Capture the cell that displays the provided text and extract its [X, Y] central coordinate. 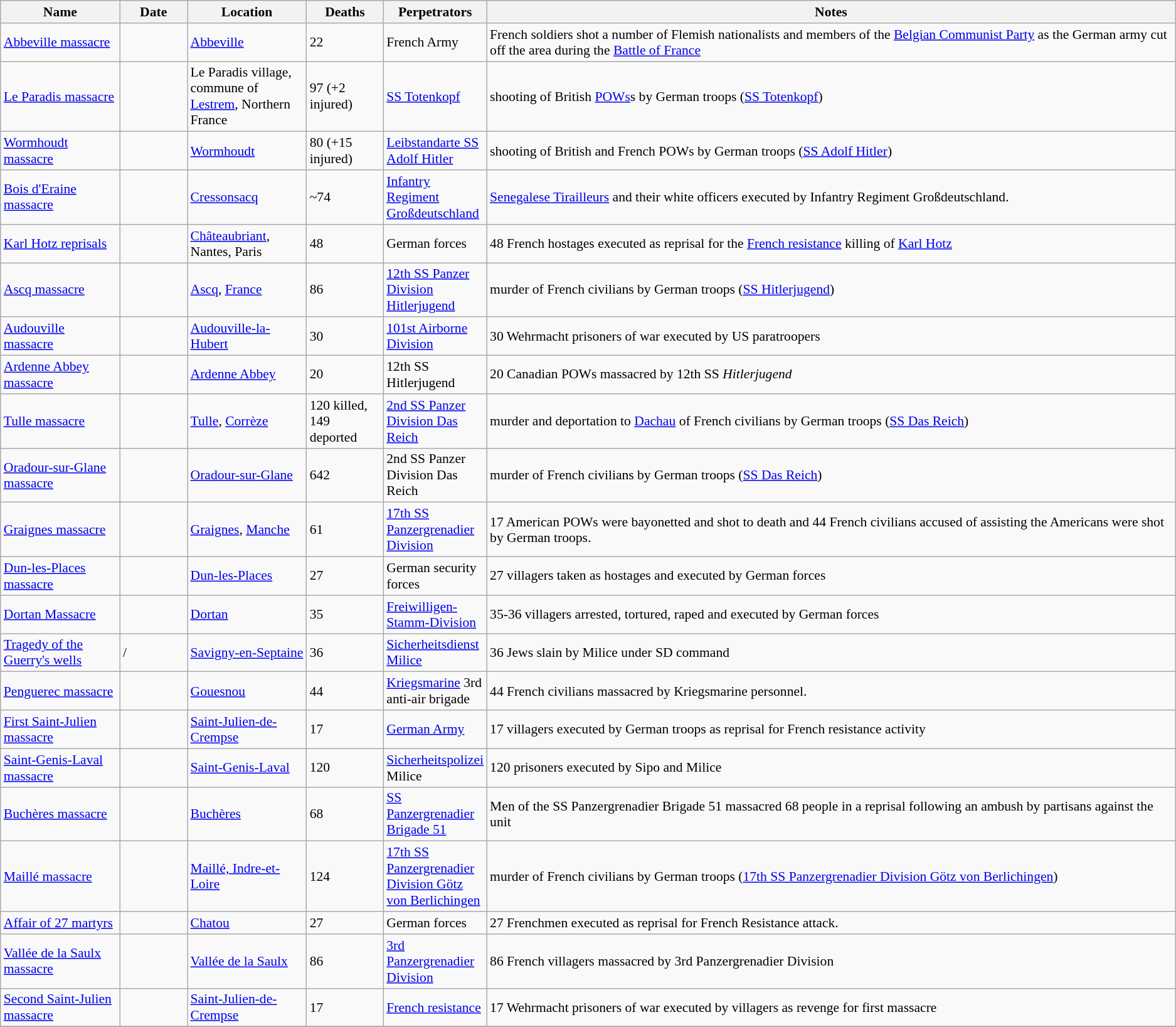
Maillé, Indre-et-Loire [246, 876]
Le Paradis village, commune of Lestrem, Northern France [246, 97]
27 villagers taken as hostages and executed by German forces [831, 576]
Dun-les-Places [246, 576]
44 [345, 691]
36 Jews slain by Milice under SD command [831, 652]
French resistance [435, 1008]
Location [246, 12]
97 (+2 injured) [345, 97]
Cressonsacq [246, 197]
48 French hostages executed as reprisal for the French resistance killing of Karl Hotz [831, 243]
Audouville-la-Hubert [246, 336]
12th SS Hitlerjugend [435, 375]
22 [345, 43]
Audouville massacre [60, 336]
Infantry Regiment Großdeutschland [435, 197]
Senegalese Tirailleurs and their white officers executed by Infantry Regiment Großdeutschland. [831, 197]
Graignes, Manche [246, 529]
Notes [831, 12]
12th SS Panzer Division Hitlerjugend [435, 290]
Freiwilligen-Stamm-Division [435, 615]
murder and deportation to Dachau of French civilians by German troops (SS Das Reich) [831, 422]
Deaths [345, 12]
SS Totenkopf [435, 97]
17th SS Panzergrenadier Division Götz von Berlichingen [435, 876]
61 [345, 529]
German Army [435, 729]
68 [345, 814]
German security forces [435, 576]
shooting of British POWss by German troops (SS Totenkopf) [831, 97]
124 [345, 876]
Tulle, Corrèze [246, 422]
Savigny-en-Septaine [246, 652]
Ascq, France [246, 290]
17 villagers executed by German troops as reprisal for French resistance activity [831, 729]
20 Canadian POWs massacred by 12th SS Hitlerjugend [831, 375]
Bois d'Eraine massacre [60, 197]
/ [154, 652]
Chatou [246, 923]
17 American POWs were bayonetted and shot to death and 44 French civilians accused of assisting the Americans were shot by German troops. [831, 529]
Dortan Massacre [60, 615]
30 Wehrmacht prisoners of war executed by US paratroopers [831, 336]
120 [345, 768]
Tragedy of the Guerry's wells [60, 652]
Ardenne Abbey [246, 375]
35 [345, 615]
Buchères [246, 814]
murder of French civilians by German troops (17th SS Panzergrenadier Division Götz von Berlichingen) [831, 876]
48 [345, 243]
Wormhoudt [246, 151]
120 killed, 149 deported [345, 422]
Oradour-sur-Glane [246, 476]
Karl Hotz reprisals [60, 243]
Gouesnou [246, 691]
44 French civilians massacred by Kriegsmarine personnel. [831, 691]
SicherheitspolizeiMilice [435, 768]
Vallée de la Saulx [246, 961]
First Saint-Julien massacre [60, 729]
Date [154, 12]
Buchères massacre [60, 814]
86 French villagers massacred by 3rd Panzergrenadier Division [831, 961]
27 Frenchmen executed as reprisal for French Resistance attack. [831, 923]
Affair of 27 martyrs [60, 923]
shooting of British and French POWs by German troops (SS Adolf Hitler) [831, 151]
French Army [435, 43]
17 Wehrmacht prisoners of war executed by villagers as revenge for first massacre [831, 1008]
Men of the SS Panzergrenadier Brigade 51 massacred 68 people in a reprisal following an ambush by partisans against the unit [831, 814]
30 [345, 336]
642 [345, 476]
Graignes massacre [60, 529]
Penguerec massacre [60, 691]
Abbeville massacre [60, 43]
Châteaubriant, Nantes, Paris [246, 243]
Leibstandarte SS Adolf Hitler [435, 151]
Perpetrators [435, 12]
Maillé massacre [60, 876]
36 [345, 652]
Saint-Genis-Laval [246, 768]
Abbeville [246, 43]
Dortan [246, 615]
20 [345, 375]
35-36 villagers arrested, tortured, raped and executed by German forces [831, 615]
Dun-les-Places massacre [60, 576]
Ardenne Abbey massacre [60, 375]
Tulle massacre [60, 422]
Kriegsmarine 3rd anti-air brigade [435, 691]
Second Saint-Julien massacre [60, 1008]
3rd Panzergrenadier Division [435, 961]
17th SS Panzergrenadier Division [435, 529]
Oradour-sur-Glane massacre [60, 476]
murder of French civilians by German troops (SS Das Reich) [831, 476]
Vallée de la Saulx massacre [60, 961]
Ascq massacre [60, 290]
murder of French civilians by German troops (SS Hitlerjugend) [831, 290]
SicherheitsdienstMilice [435, 652]
SS Panzergrenadier Brigade 51 [435, 814]
Saint-Genis-Laval massacre [60, 768]
80 (+15 injured) [345, 151]
~74 [345, 197]
Name [60, 12]
Wormhoudt massacre [60, 151]
101st Airborne Division [435, 336]
120 prisoners executed by Sipo and Milice [831, 768]
Le Paradis massacre [60, 97]
